Determine the [x, y] coordinate at the center of the cell enclosing the given text.  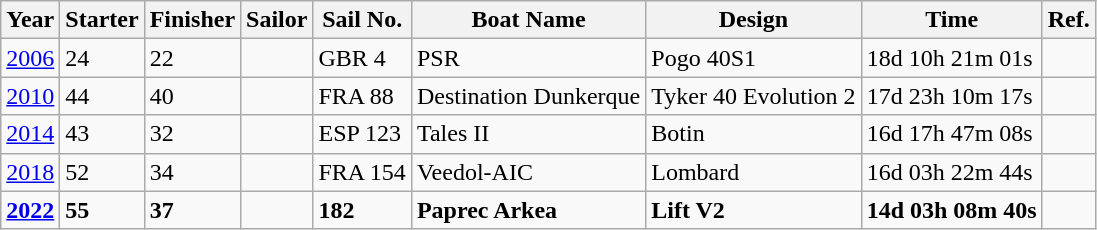
Sail No. [362, 20]
52 [102, 172]
Time [952, 20]
Design [754, 20]
22 [192, 58]
ESP 123 [362, 134]
44 [102, 96]
2018 [30, 172]
24 [102, 58]
16d 03h 22m 44s [952, 172]
Botin [754, 134]
Ref. [1068, 20]
17d 23h 10m 17s [952, 96]
Lift V2 [754, 210]
Veedol-AIC [528, 172]
FRA 154 [362, 172]
43 [102, 134]
2014 [30, 134]
Lombard [754, 172]
Tales II [528, 134]
Pogo 40S1 [754, 58]
Boat Name [528, 20]
182 [362, 210]
GBR 4 [362, 58]
34 [192, 172]
Destination Dunkerque [528, 96]
18d 10h 21m 01s [952, 58]
14d 03h 08m 40s [952, 210]
Sailor [277, 20]
55 [102, 210]
40 [192, 96]
16d 17h 47m 08s [952, 134]
37 [192, 210]
2010 [30, 96]
Paprec Arkea [528, 210]
2006 [30, 58]
Tyker 40 Evolution 2 [754, 96]
Year [30, 20]
FRA 88 [362, 96]
Starter [102, 20]
32 [192, 134]
2022 [30, 210]
Finisher [192, 20]
PSR [528, 58]
